Return [x, y] of the center of cell containing provided text 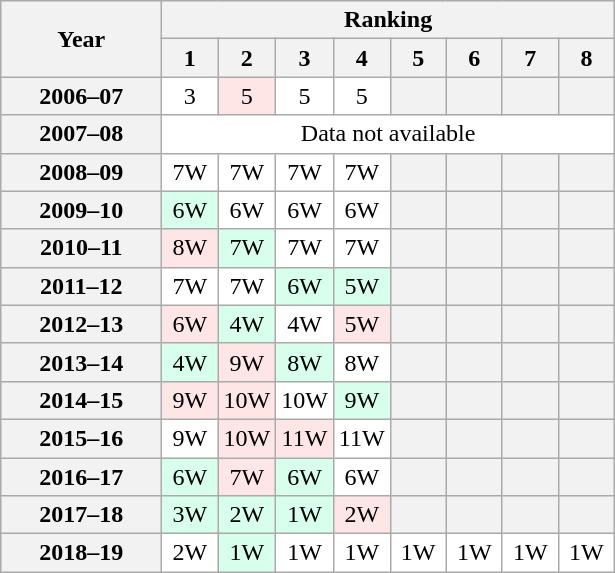
2007–08 [82, 134]
6 [474, 58]
2018–19 [82, 553]
2006–07 [82, 96]
Ranking [388, 20]
7 [530, 58]
2008–09 [82, 172]
4 [362, 58]
2009–10 [82, 210]
2012–13 [82, 324]
1 [190, 58]
Data not available [388, 134]
2015–16 [82, 438]
2017–18 [82, 515]
2 [247, 58]
2014–15 [82, 400]
2013–14 [82, 362]
2011–12 [82, 286]
8 [586, 58]
2016–17 [82, 477]
2010–11 [82, 248]
Year [82, 39]
3W [190, 515]
